Detect which cell encompasses the target text, then output its (x, y) center coordinate. 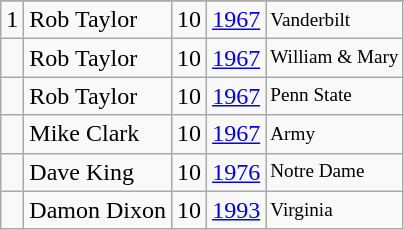
Vanderbilt (334, 20)
Damon Dixon (98, 210)
1 (12, 20)
Notre Dame (334, 172)
Army (334, 134)
William & Mary (334, 58)
1993 (236, 210)
Mike Clark (98, 134)
Virginia (334, 210)
Dave King (98, 172)
Penn State (334, 96)
1976 (236, 172)
